Scan for the cell matching the given text and deliver its (x, y) coordinate at center. 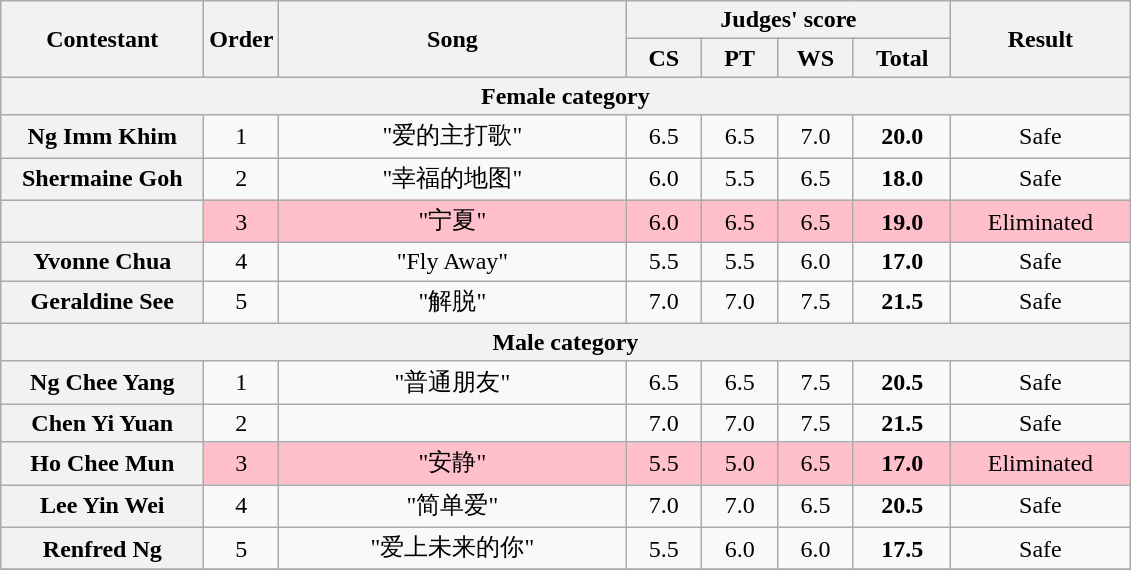
"Fly Away" (452, 262)
"爱上未来的你" (452, 548)
18.0 (902, 180)
Lee Yin Wei (102, 506)
"爱的主打歌" (452, 136)
Song (452, 39)
"简单爱" (452, 506)
Renfred Ng (102, 548)
20.0 (902, 136)
Judges' score (788, 20)
Order (242, 39)
"幸福的地图" (452, 180)
Yvonne Chua (102, 262)
Female category (566, 96)
Ho Chee Mun (102, 464)
Ng Chee Yang (102, 382)
Total (902, 58)
"宁夏" (452, 222)
19.0 (902, 222)
5.0 (740, 464)
Ng Imm Khim (102, 136)
"普通朋友" (452, 382)
Male category (566, 342)
"解脱" (452, 302)
Chen Yi Yuan (102, 423)
Result (1040, 39)
"安静" (452, 464)
17.5 (902, 548)
Contestant (102, 39)
CS (664, 58)
PT (740, 58)
WS (816, 58)
Shermaine Goh (102, 180)
Geraldine See (102, 302)
